Pinpoint the cell where the given text exists, returning its [X, Y] midpoint coordinate. 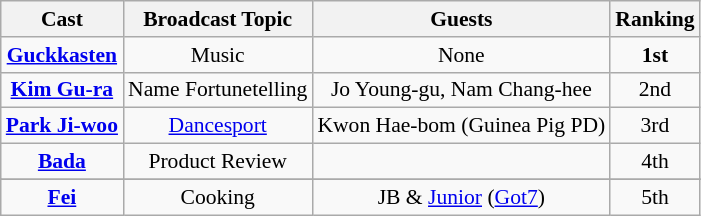
None [461, 55]
Music [218, 55]
Product Review [218, 162]
Park Ji-woo [62, 126]
Guckkasten [62, 55]
Jo Young-gu, Nam Chang-hee [461, 90]
Bada [62, 162]
Cast [62, 19]
JB & Junior (Got7) [461, 197]
4th [654, 162]
Guests [461, 19]
Cooking [218, 197]
5th [654, 197]
Kim Gu-ra [62, 90]
2nd [654, 90]
3rd [654, 126]
Kwon Hae-bom (Guinea Pig PD) [461, 126]
Dancesport [218, 126]
Fei [62, 197]
Ranking [654, 19]
1st [654, 55]
Name Fortunetelling [218, 90]
Broadcast Topic [218, 19]
